For the text-containing cell, return its midpoint in (x, y) coordinate format. 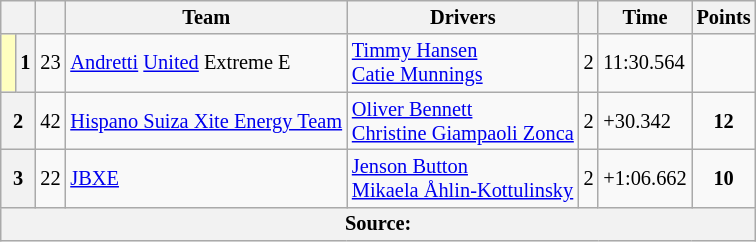
Hispano Suiza Xite Energy Team (206, 121)
Oliver Bennett Christine Giampaoli Zonca (463, 121)
11:30.564 (644, 63)
+1:06.662 (644, 178)
12 (724, 121)
JBXE (206, 178)
Timmy Hansen Catie Munnings (463, 63)
Andretti United Extreme E (206, 63)
Drivers (463, 17)
+30.342 (644, 121)
Team (206, 17)
42 (50, 121)
3 (18, 178)
Jenson Button Mikaela Åhlin-Kottulinsky (463, 178)
Time (644, 17)
10 (724, 178)
Points (724, 17)
Source: (378, 224)
1 (26, 63)
22 (50, 178)
23 (50, 63)
